Return the (x, y) coordinate for the center point of the cell that contains the specified text.  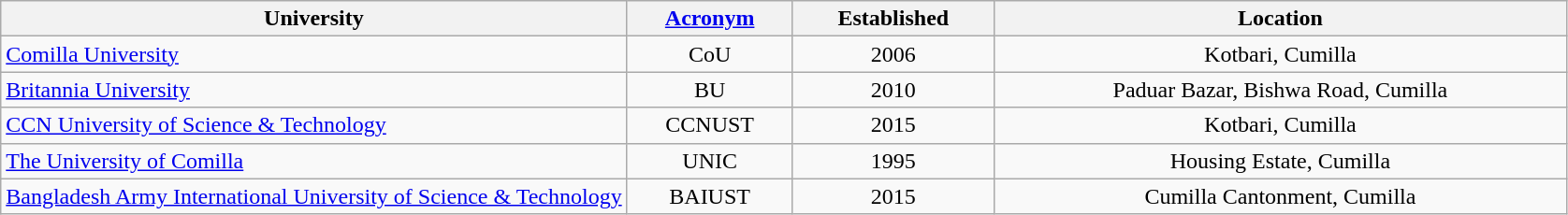
Cumilla Cantonment, Cumilla (1280, 196)
Housing Estate, Cumilla (1280, 161)
BAIUST (709, 196)
Location (1280, 19)
2006 (893, 54)
Bangladesh Army International University of Science & Technology (314, 196)
Britannia University (314, 90)
2010 (893, 90)
CCNUST (709, 125)
The University of Comilla (314, 161)
1995 (893, 161)
CCN University of Science & Technology (314, 125)
UNIC (709, 161)
BU (709, 90)
Established (893, 19)
University (314, 19)
Acronym (709, 19)
Paduar Bazar, Bishwa Road, Cumilla (1280, 90)
CoU (709, 54)
Comilla University (314, 54)
